Detect which cell encompasses the target text, then output its [X, Y] center coordinate. 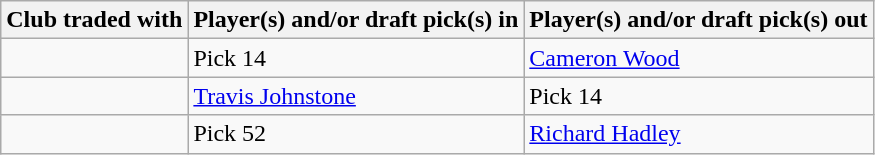
Player(s) and/or draft pick(s) out [698, 20]
Pick 52 [356, 134]
Player(s) and/or draft pick(s) in [356, 20]
Travis Johnstone [356, 96]
Cameron Wood [698, 58]
Richard Hadley [698, 134]
Club traded with [94, 20]
